From the cell containing the given text, extract its center point as (x, y) coordinate. 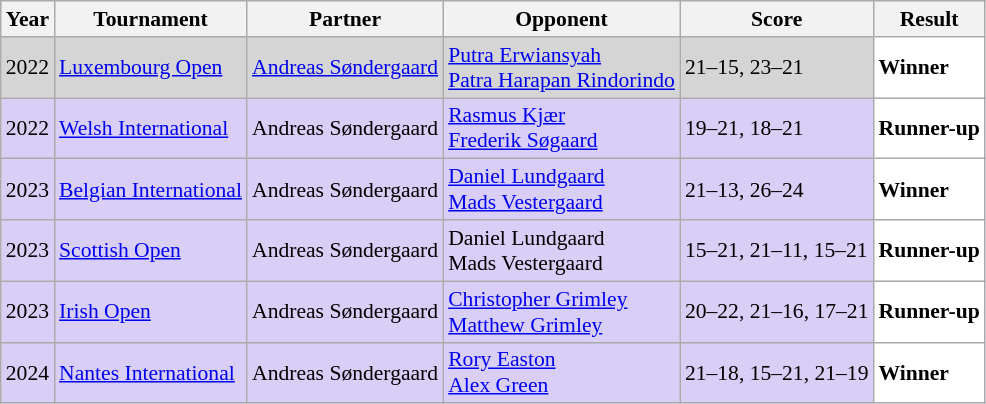
Partner (345, 19)
2024 (28, 372)
20–22, 21–16, 17–21 (777, 312)
19–21, 18–21 (777, 128)
Irish Open (150, 312)
Scottish Open (150, 250)
Welsh International (150, 128)
Tournament (150, 19)
Score (777, 19)
21–18, 15–21, 21–19 (777, 372)
Christopher Grimley Matthew Grimley (562, 312)
Result (928, 19)
Opponent (562, 19)
Putra Erwiansyah Patra Harapan Rindorindo (562, 68)
Belgian International (150, 190)
Year (28, 19)
Luxembourg Open (150, 68)
21–13, 26–24 (777, 190)
21–15, 23–21 (777, 68)
Rasmus Kjær Frederik Søgaard (562, 128)
Rory Easton Alex Green (562, 372)
15–21, 21–11, 15–21 (777, 250)
Nantes International (150, 372)
